For the text-containing cell, return its midpoint in [X, Y] coordinate format. 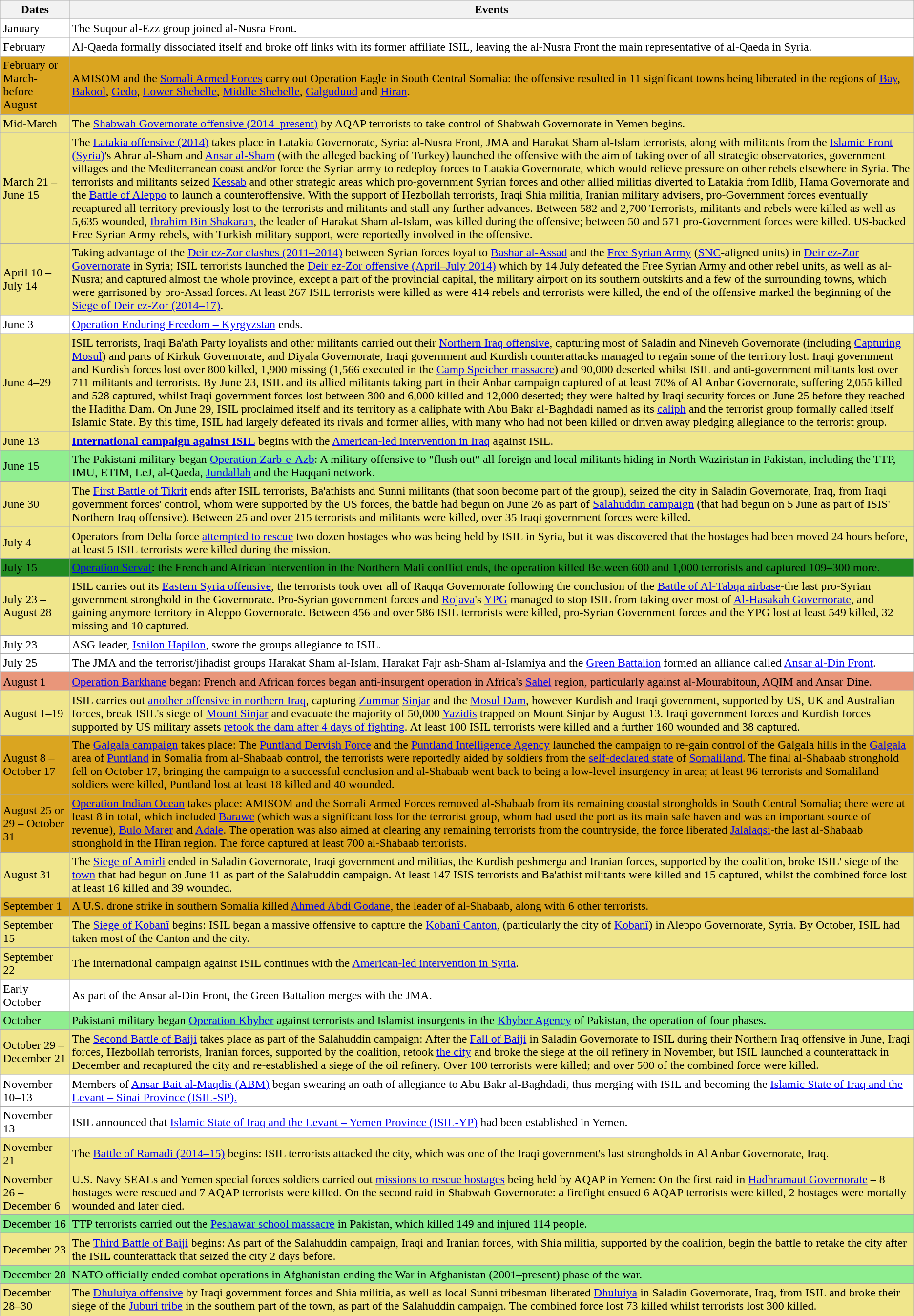
Pakistani military began Operation Khyber against terrorists and Islamist insurgents in the Khyber Agency of Pakistan, the operation of four phases. [492, 1020]
September 1 [35, 906]
NATO officially ended combat operations in Afghanistan ending the War in Afghanistan (2001–present) phase of the war. [492, 1274]
Mid-March [35, 124]
August 25 or 29 – October 31 [35, 823]
June 30 [35, 504]
The international campaign against ISIL continues with the American-led intervention in Syria. [492, 963]
February or March-before August [35, 85]
Dates [35, 10]
July 25 [35, 663]
September 22 [35, 963]
August 31 [35, 875]
December 16 [35, 1224]
March 21 – June 15 [35, 188]
June 13 [35, 440]
November 26 – December 6 [35, 1192]
TTP terrorists carried out the Peshawar school massacre in Pakistan, which killed 149 and injured 114 people. [492, 1224]
October [35, 1020]
The Suqour al-Ezz group joined al-Nusra Front. [492, 28]
February [35, 47]
November 21 [35, 1154]
International campaign against ISIL begins with the American-led intervention in Iraq against ISIL. [492, 440]
December 28 [35, 1274]
June 4–29 [35, 382]
Early October [35, 995]
August 1 [35, 682]
December 28–30 [35, 1300]
December 23 [35, 1249]
July 15 [35, 568]
ISIL announced that Islamic State of Iraq and the Levant – Yemen Province (ISIL-YP) had been established in Yemen. [492, 1122]
January [35, 28]
April 10 – July 14 [35, 279]
July 23 – August 28 [35, 606]
November 10–13 [35, 1090]
ASG leader, Isnilon Hapilon, swore the groups allegiance to ISIL. [492, 645]
June 3 [35, 324]
Operation Enduring Freedom – Kyrgyzstan ends. [492, 324]
July 23 [35, 645]
November 13 [35, 1122]
September 15 [35, 932]
Events [492, 10]
June 15 [35, 466]
August 1–19 [35, 713]
A U.S. drone strike in southern Somalia killed Ahmed Abdi Godane, the leader of al-Shabaab, along with 6 other terrorists. [492, 906]
August 8 – October 17 [35, 765]
As part of the Ansar al-Din Front, the Green Battalion merges with the JMA. [492, 995]
July 4 [35, 542]
The Shabwah Governorate offensive (2014–present) by AQAP terrorists to take control of Shabwah Governorate in Yemen begins. [492, 124]
October 29 – December 21 [35, 1052]
